Detect which cell encompasses the target text, then output its (x, y) center coordinate. 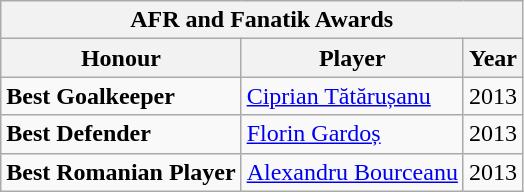
Best Goalkeeper (121, 96)
Ciprian Tătărușanu (352, 96)
Year (492, 58)
Player (352, 58)
Best Defender (121, 134)
AFR and Fanatik Awards (262, 20)
Best Romanian Player (121, 172)
Alexandru Bourceanu (352, 172)
Honour (121, 58)
Florin Gardoș (352, 134)
